Capture the cell that displays the provided text and extract its [X, Y] central coordinate. 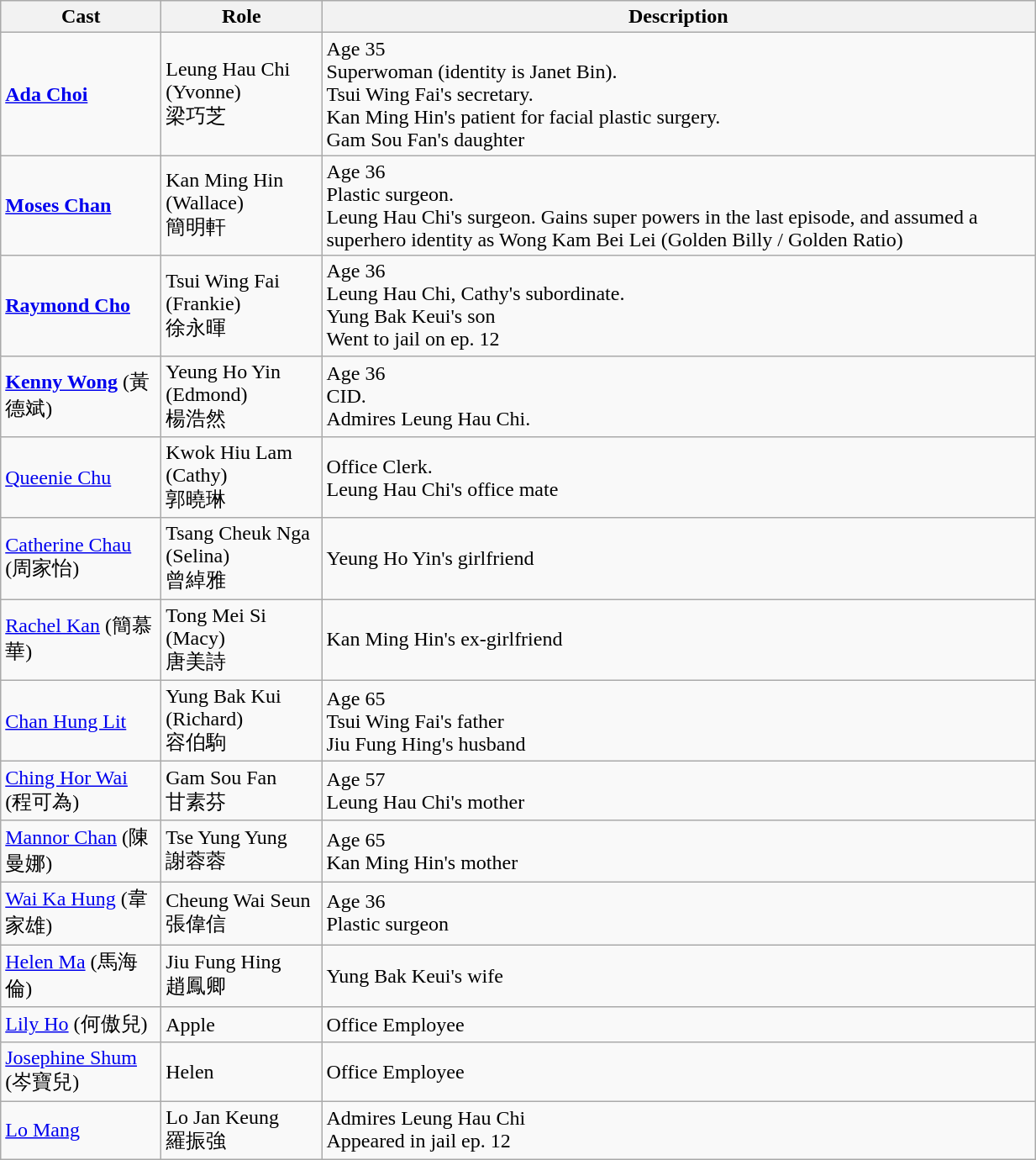
Kan Ming Hin (Wallace) 簡明軒 [242, 205]
Moses Chan [81, 205]
Admires Leung Hau Chi Appeared in jail ep. 12 [679, 1131]
Cast [81, 17]
Age 65 Kan Ming Hin's mother [679, 851]
Yeung Ho Yin's girlfriend [679, 558]
Kwok Hiu Lam (Cathy) 郭曉琳 [242, 477]
Age 35Superwoman (identity is Janet Bin). Tsui Wing Fai's secretary. Kan Ming Hin's patient for facial plastic surgery. Gam Sou Fan's daughter [679, 94]
Yung Bak Keui's wife [679, 976]
Kan Ming Hin's ex-girlfriend [679, 641]
Tsang Cheuk Nga (Selina) 曾綽雅 [242, 558]
Raymond Cho [81, 306]
Apple [242, 1026]
Lo Jan Keung 羅振強 [242, 1131]
Age 65 Tsui Wing Fai's father Jiu Fung Hing's husband [679, 721]
Lo Mang [81, 1131]
Yung Bak Kui (Richard) 容伯駒 [242, 721]
Yeung Ho Yin (Edmond) 楊浩然 [242, 397]
Cheung Wai Seun 張偉信 [242, 913]
Gam Sou Fan 甘素芬 [242, 791]
Catherine Chau (周家怡) [81, 558]
Age 36 Plastic surgeon [679, 913]
Leung Hau Chi (Yvonne) 梁巧芝 [242, 94]
Age 36CID. Admires Leung Hau Chi. [679, 397]
Kenny Wong (黃德斌) [81, 397]
Role [242, 17]
Josephine Shum (岑寶兒) [81, 1072]
Helen Ma (馬海倫) [81, 976]
Chan Hung Lit [81, 721]
Wai Ka Hung (韋家雄) [81, 913]
Tsui Wing Fai (Frankie) 徐永暉 [242, 306]
Ching Hor Wai (程可為) [81, 791]
Tong Mei Si (Macy) 唐美詩 [242, 641]
Age 36Leung Hau Chi, Cathy's subordinate. Yung Bak Keui's son Went to jail on ep. 12 [679, 306]
Tse Yung Yung 謝蓉蓉 [242, 851]
Lily Ho (何傲兒) [81, 1026]
Jiu Fung Hing 趙鳳卿 [242, 976]
Description [679, 17]
Rachel Kan (簡慕華) [81, 641]
Age 57 Leung Hau Chi's mother [679, 791]
Mannor Chan (陳曼娜) [81, 851]
Office Clerk. Leung Hau Chi's office mate [679, 477]
Ada Choi [81, 94]
Queenie Chu [81, 477]
Helen [242, 1072]
